Find where the given text appears and provide that cell's center as (x, y) coordinate. 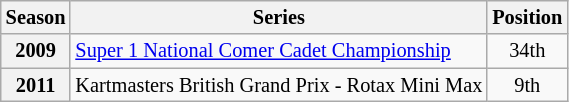
Super 1 National Comer Cadet Championship (278, 51)
Kartmasters British Grand Prix - Rotax Mini Max (278, 85)
Season (36, 17)
9th (527, 85)
34th (527, 51)
2011 (36, 85)
Series (278, 17)
Position (527, 17)
2009 (36, 51)
